Scan for the cell matching the given text and deliver its (X, Y) coordinate at center. 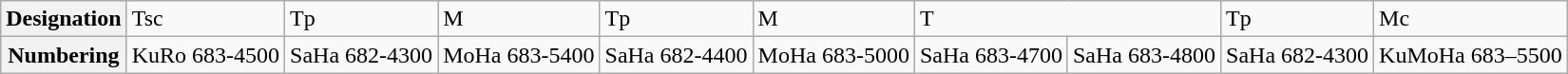
SaHa 683-4700 (990, 55)
Numbering (64, 55)
T (1067, 19)
SaHa 683-4800 (1144, 55)
SaHa 682-4400 (677, 55)
KuMoHa 683–5500 (1471, 55)
MoHa 683-5000 (833, 55)
Mc (1471, 19)
Designation (64, 19)
MoHa 683-5400 (519, 55)
Tsc (205, 19)
KuRo 683-4500 (205, 55)
